Identify which cell holds the provided text, then report its (X, Y) central coordinate. 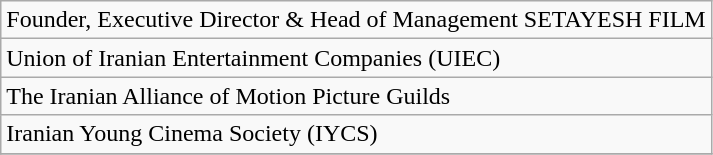
Iranian Young Cinema Society (IYCS) (356, 134)
The Iranian Alliance of Motion Picture Guilds (356, 96)
Union of Iranian Entertainment Companies (UIEC) (356, 58)
Founder, Executive Director & Head of Management SETAYESH FILM (356, 20)
